Find where the given text appears and provide that cell's center as [x, y] coordinate. 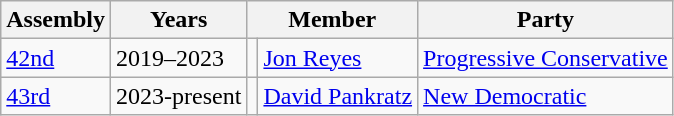
2019–2023 [178, 58]
New Democratic [546, 96]
Progressive Conservative [546, 58]
Jon Reyes [338, 58]
2023-present [178, 96]
Assembly [56, 20]
Member [332, 20]
43rd [56, 96]
David Pankratz [338, 96]
42nd [56, 58]
Years [178, 20]
Party [546, 20]
